Determine the (X, Y) coordinate at the center of the cell enclosing the given text.  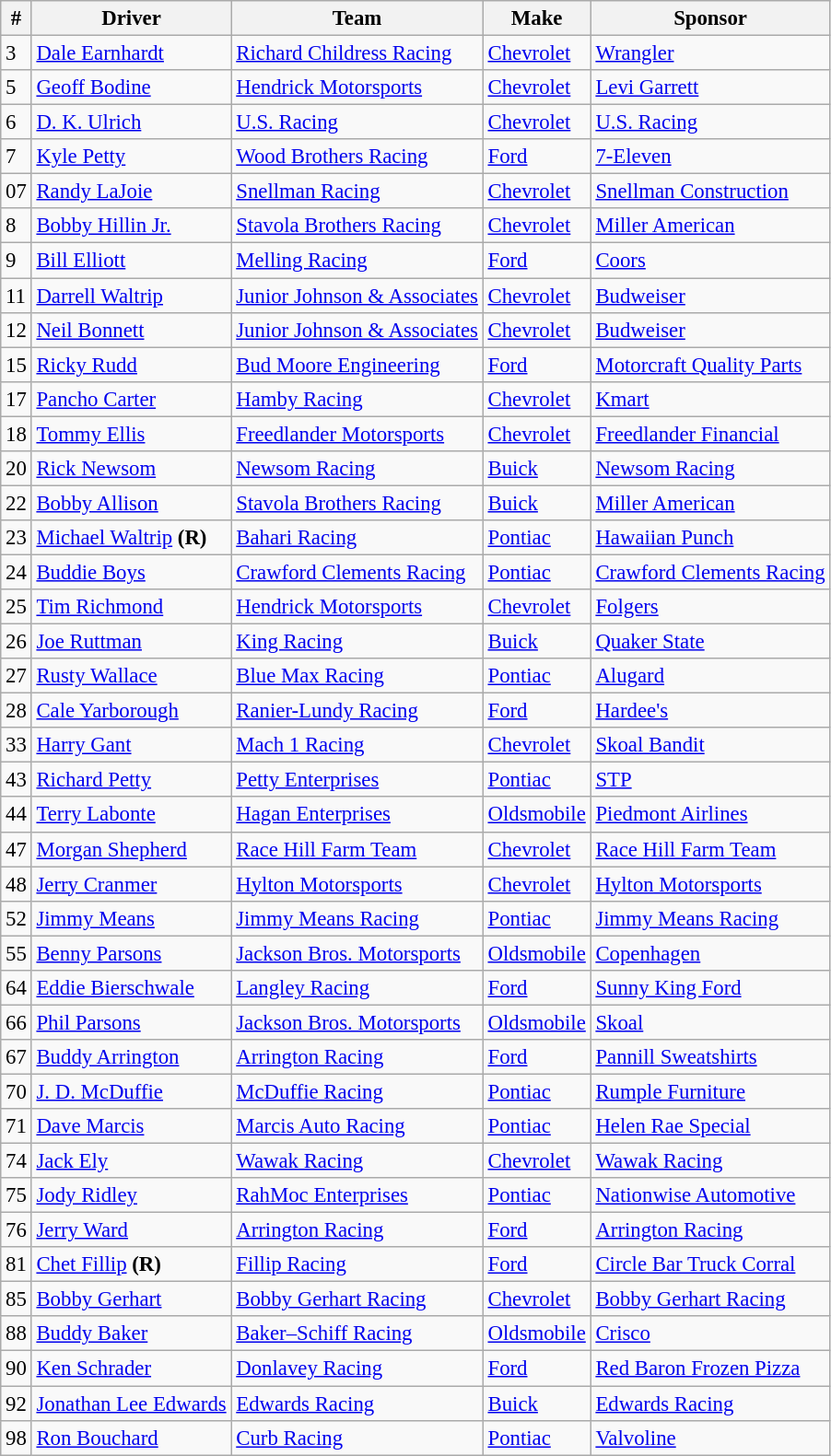
17 (17, 399)
47 (17, 849)
Darrell Waltrip (131, 296)
Geoff Bodine (131, 87)
Blue Max Racing (357, 676)
44 (17, 815)
5 (17, 87)
23 (17, 538)
Benny Parsons (131, 953)
66 (17, 1022)
Baker–Schiff Racing (357, 1334)
88 (17, 1334)
Motorcraft Quality Parts (710, 365)
Helen Rae Special (710, 1126)
Jonathan Lee Edwards (131, 1404)
Sponsor (710, 18)
Pannill Sweatshirts (710, 1057)
81 (17, 1264)
Jerry Ward (131, 1230)
20 (17, 469)
STP (710, 780)
24 (17, 572)
Quaker State (710, 642)
Sunny King Ford (710, 988)
11 (17, 296)
26 (17, 642)
98 (17, 1438)
15 (17, 365)
Morgan Shepherd (131, 849)
28 (17, 711)
Bill Elliott (131, 261)
Circle Bar Truck Corral (710, 1264)
71 (17, 1126)
25 (17, 607)
Tim Richmond (131, 607)
Skoal Bandit (710, 745)
Folgers (710, 607)
Hardee's (710, 711)
McDuffie Racing (357, 1091)
Langley Racing (357, 988)
Mach 1 Racing (357, 745)
9 (17, 261)
Melling Racing (357, 261)
92 (17, 1404)
RahMoc Enterprises (357, 1195)
6 (17, 122)
Valvoline (710, 1438)
Terry Labonte (131, 815)
3 (17, 53)
76 (17, 1230)
Buddy Arrington (131, 1057)
90 (17, 1369)
Petty Enterprises (357, 780)
Richard Childress Racing (357, 53)
Marcis Auto Racing (357, 1126)
Bud Moore Engineering (357, 365)
Bobby Hillin Jr. (131, 226)
Fillip Racing (357, 1264)
Crisco (710, 1334)
43 (17, 780)
55 (17, 953)
Red Baron Frozen Pizza (710, 1369)
Nationwise Automotive (710, 1195)
Wood Brothers Racing (357, 157)
Chet Fillip (R) (131, 1264)
07 (17, 192)
# (17, 18)
Ranier-Lundy Racing (357, 711)
Dave Marcis (131, 1126)
Snellman Racing (357, 192)
Rick Newsom (131, 469)
75 (17, 1195)
Jack Ely (131, 1161)
Alugard (710, 676)
Team (357, 18)
Jimmy Means (131, 918)
Kmart (710, 399)
70 (17, 1091)
18 (17, 434)
Ron Bouchard (131, 1438)
27 (17, 676)
Pancho Carter (131, 399)
Bobby Gerhart (131, 1299)
Curb Racing (357, 1438)
Jody Ridley (131, 1195)
48 (17, 884)
22 (17, 503)
74 (17, 1161)
Hawaiian Punch (710, 538)
Hagan Enterprises (357, 815)
85 (17, 1299)
J. D. McDuffie (131, 1091)
Neil Bonnett (131, 330)
52 (17, 918)
Tommy Ellis (131, 434)
Ken Schrader (131, 1369)
Dale Earnhardt (131, 53)
Rusty Wallace (131, 676)
Michael Waltrip (R) (131, 538)
7-Eleven (710, 157)
Snellman Construction (710, 192)
Copenhagen (710, 953)
Richard Petty (131, 780)
Wrangler (710, 53)
King Racing (357, 642)
Freedlander Motorsports (357, 434)
Buddie Boys (131, 572)
8 (17, 226)
D. K. Ulrich (131, 122)
Phil Parsons (131, 1022)
Harry Gant (131, 745)
Make (536, 18)
Buddy Baker (131, 1334)
Bobby Allison (131, 503)
Randy LaJoie (131, 192)
Joe Ruttman (131, 642)
12 (17, 330)
Coors (710, 261)
7 (17, 157)
67 (17, 1057)
Jerry Cranmer (131, 884)
Hamby Racing (357, 399)
Cale Yarborough (131, 711)
Piedmont Airlines (710, 815)
Eddie Bierschwale (131, 988)
Bahari Racing (357, 538)
Ricky Rudd (131, 365)
Kyle Petty (131, 157)
64 (17, 988)
Skoal (710, 1022)
Driver (131, 18)
Freedlander Financial (710, 434)
Levi Garrett (710, 87)
Rumple Furniture (710, 1091)
33 (17, 745)
Donlavey Racing (357, 1369)
